Pinpoint the cell where the given text exists, returning its (x, y) midpoint coordinate. 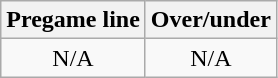
Over/under (210, 20)
Pregame line (74, 20)
